Return the (x, y) coordinate for the center point of the cell that contains the specified text.  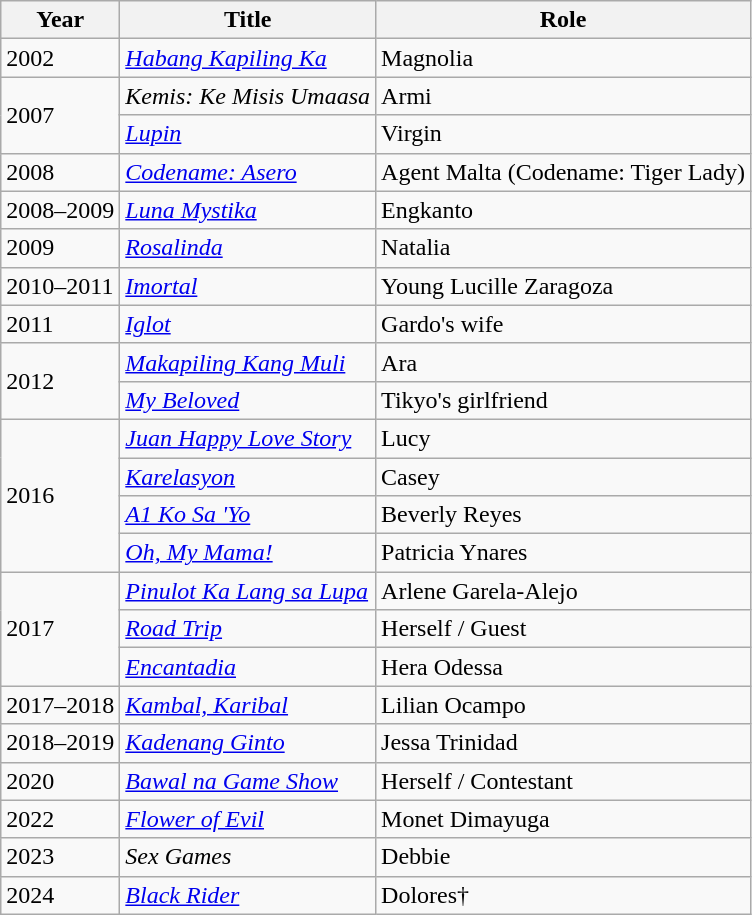
Bawal na Game Show (248, 781)
Lilian Ocampo (564, 705)
Virgin (564, 134)
2012 (60, 381)
Kadenang Ginto (248, 743)
Dolores† (564, 895)
Gardo's wife (564, 324)
Karelasyon (248, 477)
2022 (60, 819)
Casey (564, 477)
Imortal (248, 286)
2024 (60, 895)
Juan Happy Love Story (248, 438)
Agent Malta (Codename: Tiger Lady) (564, 172)
Codename: Asero (248, 172)
Engkanto (564, 210)
2009 (60, 248)
Beverly Reyes (564, 515)
2023 (60, 857)
2002 (60, 58)
Sex Games (248, 857)
2018–2019 (60, 743)
Ara (564, 362)
Pinulot Ka Lang sa Lupa (248, 591)
Tikyo's girlfriend (564, 400)
Monet Dimayuga (564, 819)
My Beloved (248, 400)
Kemis: Ke Misis Umaasa (248, 96)
2011 (60, 324)
Black Rider (248, 895)
Armi (564, 96)
Herself / Contestant (564, 781)
Young Lucille Zaragoza (564, 286)
2007 (60, 115)
Magnolia (564, 58)
2010–2011 (60, 286)
Arlene Garela-Alejo (564, 591)
Lucy (564, 438)
Title (248, 20)
A1 Ko Sa 'Yo (248, 515)
Lupin (248, 134)
Rosalinda (248, 248)
Oh, My Mama! (248, 553)
Role (564, 20)
Herself / Guest (564, 629)
2020 (60, 781)
Habang Kapiling Ka (248, 58)
Year (60, 20)
Road Trip (248, 629)
Jessa Trinidad (564, 743)
2017–2018 (60, 705)
2017 (60, 629)
Flower of Evil (248, 819)
Makapiling Kang Muli (248, 362)
Hera Odessa (564, 667)
2008–2009 (60, 210)
Patricia Ynares (564, 553)
Kambal, Karibal (248, 705)
Encantadia (248, 667)
2008 (60, 172)
2016 (60, 495)
Debbie (564, 857)
Luna Mystika (248, 210)
Natalia (564, 248)
Iglot (248, 324)
